Identify which cell holds the provided text, then report its [x, y] central coordinate. 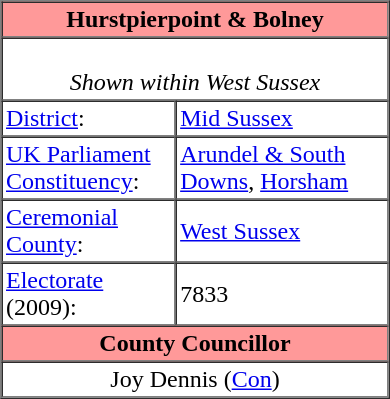
Ceremonial County: [89, 232]
County Councillor [196, 344]
Hurstpierpoint & Bolney [196, 20]
UK Parliament Constituency: [89, 168]
7833 [282, 294]
West Sussex [282, 232]
Shown within West Sussex [196, 70]
Electorate (2009): [89, 294]
Arundel & South Downs, Horsham [282, 168]
Mid Sussex [282, 118]
District: [89, 118]
Joy Dennis (Con) [196, 380]
